Return (x, y) of the center of cell containing provided text 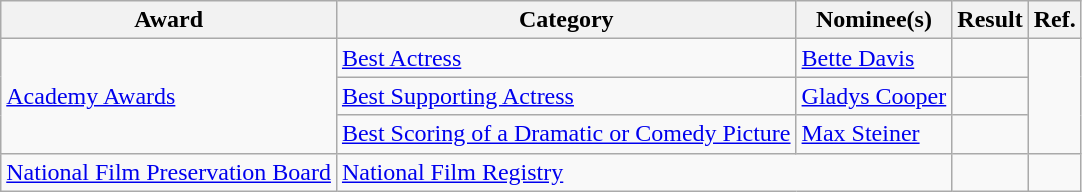
Academy Awards (169, 96)
National Film Registry (644, 172)
Best Scoring of a Dramatic or Comedy Picture (566, 134)
Ref. (1054, 20)
Nominee(s) (874, 20)
Best Actress (566, 58)
Category (566, 20)
National Film Preservation Board (169, 172)
Max Steiner (874, 134)
Best Supporting Actress (566, 96)
Bette Davis (874, 58)
Award (169, 20)
Gladys Cooper (874, 96)
Result (990, 20)
